Capture the cell that displays the provided text and extract its [x, y] central coordinate. 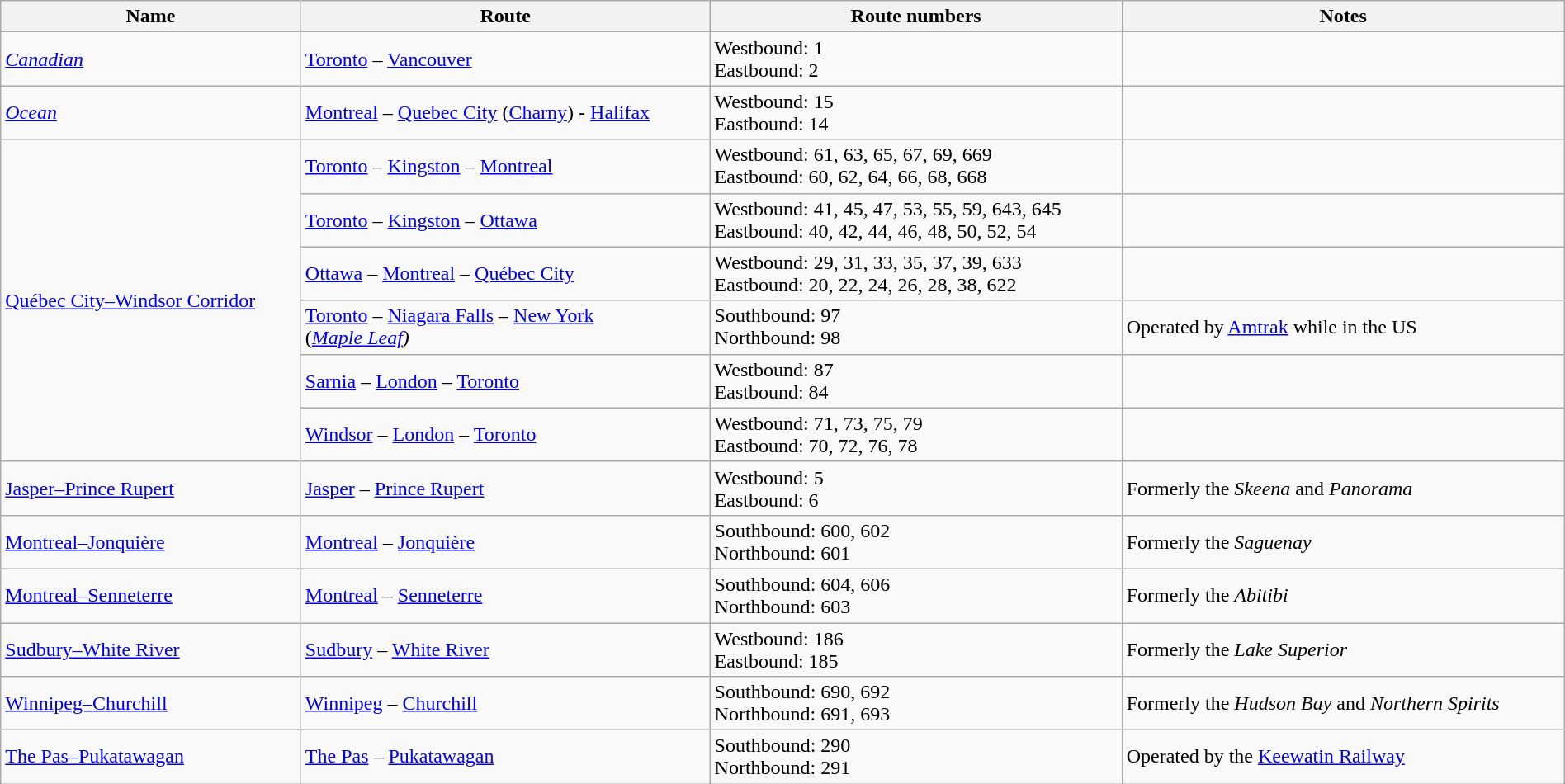
Sudbury – White River [505, 649]
Québec City–Windsor Corridor [151, 300]
The Pas–Pukatawagan [151, 758]
Ottawa – Montreal – Québec City [505, 274]
Southbound: 97Northbound: 98 [916, 327]
Westbound: 5Eastbound: 6 [916, 489]
Toronto – Niagara Falls – New York(Maple Leaf) [505, 327]
Westbound: 61, 63, 65, 67, 69, 669Eastbound: 60, 62, 64, 66, 68, 668 [916, 167]
Windsor – London – Toronto [505, 434]
Operated by Amtrak while in the US [1343, 327]
Westbound: 41, 45, 47, 53, 55, 59, 643, 645Eastbound: 40, 42, 44, 46, 48, 50, 52, 54 [916, 220]
Montreal – Quebec City (Charny) - Halifax [505, 112]
Name [151, 17]
Formerly the Lake Superior [1343, 649]
Westbound: 15Eastbound: 14 [916, 112]
Winnipeg – Churchill [505, 703]
Westbound: 186Eastbound: 185 [916, 649]
Toronto – Kingston – Montreal [505, 167]
Formerly the Skeena and Panorama [1343, 489]
Winnipeg–Churchill [151, 703]
Sudbury–White River [151, 649]
Westbound: 71, 73, 75, 79Eastbound: 70, 72, 76, 78 [916, 434]
Montreal – Senneterre [505, 596]
Route numbers [916, 17]
Jasper–Prince Rupert [151, 489]
Westbound: 29, 31, 33, 35, 37, 39, 633Eastbound: 20, 22, 24, 26, 28, 38, 622 [916, 274]
Westbound: 87Eastbound: 84 [916, 381]
Southbound: 604, 606Northbound: 603 [916, 596]
Montreal–Senneterre [151, 596]
Formerly the Abitibi [1343, 596]
Notes [1343, 17]
Southbound: 290Northbound: 291 [916, 758]
Canadian [151, 59]
Sarnia – London – Toronto [505, 381]
The Pas – Pukatawagan [505, 758]
Ocean [151, 112]
Formerly the Hudson Bay and Northern Spirits [1343, 703]
Westbound: 1Eastbound: 2 [916, 59]
Southbound: 690, 692Northbound: 691, 693 [916, 703]
Montreal – Jonquière [505, 541]
Toronto – Vancouver [505, 59]
Jasper – Prince Rupert [505, 489]
Operated by the Keewatin Railway [1343, 758]
Southbound: 600, 602Northbound: 601 [916, 541]
Route [505, 17]
Toronto – Kingston – Ottawa [505, 220]
Formerly the Saguenay [1343, 541]
Montreal–Jonquière [151, 541]
